Return [x, y] of the center of cell containing provided text 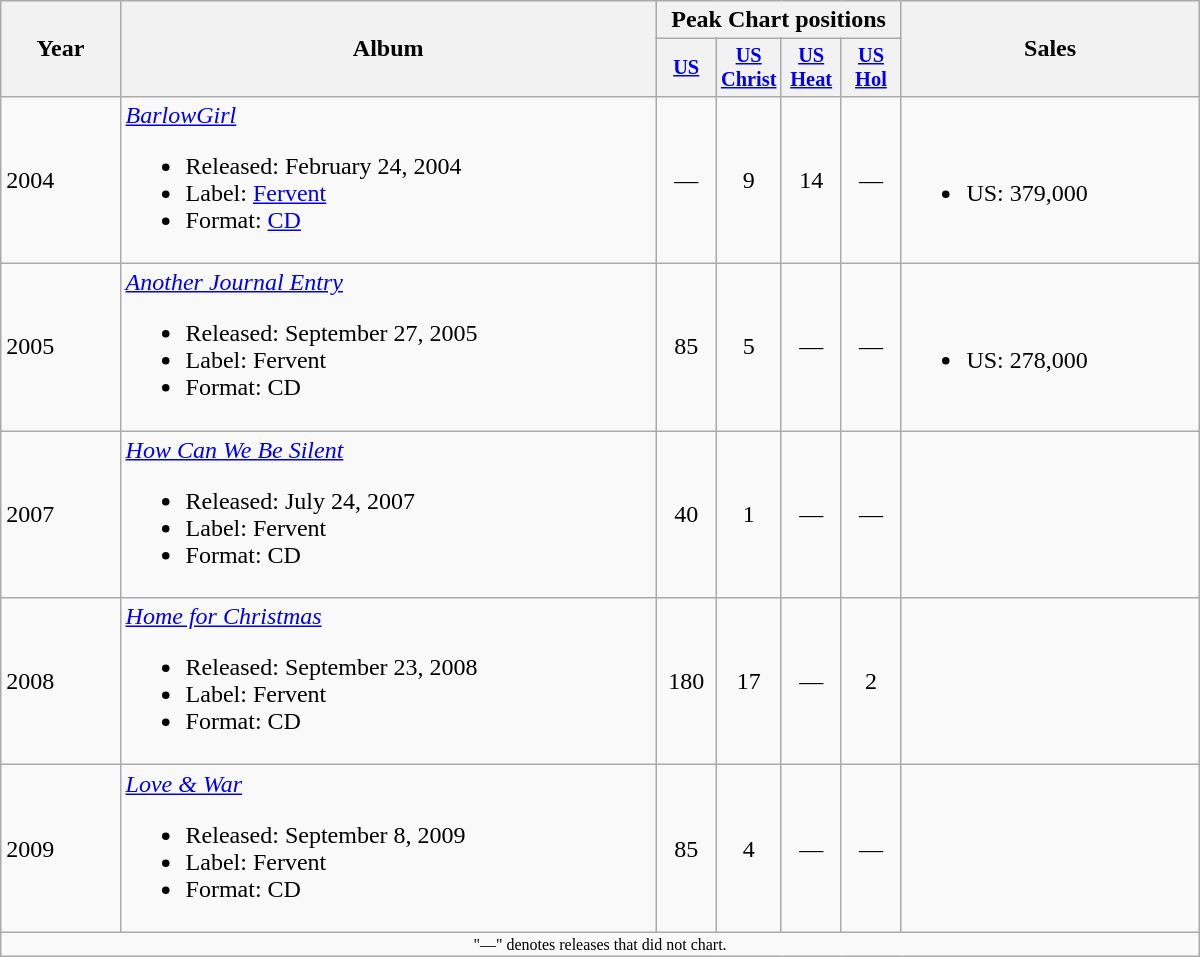
Album [388, 49]
5 [748, 348]
Peak Chart positions [778, 20]
Home for ChristmasReleased: September 23, 2008Label: FerventFormat: CD [388, 682]
2008 [60, 682]
4 [748, 848]
2 [871, 682]
180 [686, 682]
USHol [871, 68]
Sales [1050, 49]
US: 379,000 [1050, 180]
1 [748, 514]
14 [811, 180]
US: 278,000 [1050, 348]
2009 [60, 848]
2007 [60, 514]
40 [686, 514]
Love & WarReleased: September 8, 2009Label: FerventFormat: CD [388, 848]
US [686, 68]
2004 [60, 180]
17 [748, 682]
Another Journal EntryReleased: September 27, 2005Label: FerventFormat: CD [388, 348]
BarlowGirlReleased: February 24, 2004Label: FerventFormat: CD [388, 180]
USChrist [748, 68]
9 [748, 180]
How Can We Be SilentReleased: July 24, 2007Label: FerventFormat: CD [388, 514]
Year [60, 49]
"—" denotes releases that did not chart. [600, 944]
USHeat [811, 68]
2005 [60, 348]
